Pinpoint the cell where the given text exists, returning its [x, y] midpoint coordinate. 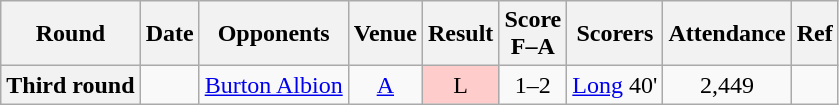
Burton Albion [274, 85]
ScoreF–A [533, 34]
Date [170, 34]
Result [460, 34]
Venue [385, 34]
2,449 [727, 85]
L [460, 85]
Ref [814, 34]
Round [70, 34]
Third round [70, 85]
Opponents [274, 34]
1–2 [533, 85]
Scorers [615, 34]
A [385, 85]
Attendance [727, 34]
Long 40' [615, 85]
